From the cell containing the given text, extract its center point as (X, Y) coordinate. 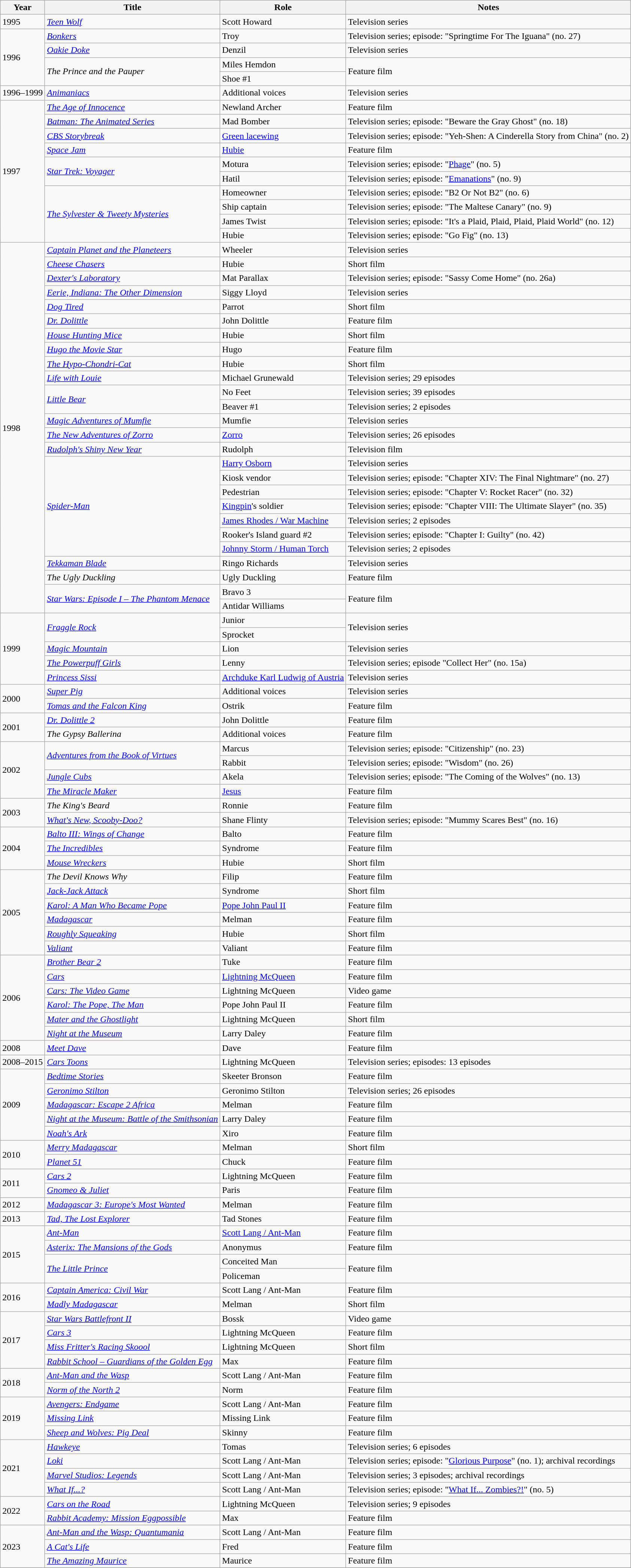
Television series; episode: "Citizenship" (no. 23) (488, 748)
Roughly Squeaking (133, 934)
The Hypo-Chondri-Cat (133, 364)
2023 (22, 1546)
Rabbit Academy: Mission Eggpossible (133, 1518)
James Twist (283, 221)
Green lacewing (283, 136)
Night at the Museum (133, 1033)
Merry Madagascar (133, 1148)
Rudolph's Shiny New Year (133, 449)
Lenny (283, 663)
Notes (488, 7)
Madly Madagascar (133, 1304)
Little Bear (133, 399)
Hatil (283, 179)
Television series; episode: "Chapter VIII: The Ultimate Slayer" (no. 35) (488, 506)
Star Trek: Voyager (133, 171)
Ostrik (283, 706)
Television series; episode: "It's a Plaid, Plaid, Plaid, Plaid World" (no. 12) (488, 221)
Hawkeye (133, 1447)
2021 (22, 1468)
Anonymus (283, 1247)
The Incredibles (133, 848)
1998 (22, 428)
Shane Flinty (283, 820)
Magic Adventures of Mumfie (133, 421)
2012 (22, 1204)
Television series; episode: "Wisdom" (no. 26) (488, 763)
Dog Tired (133, 307)
Life with Louie (133, 378)
Shoe #1 (283, 79)
Marvel Studios: Legends (133, 1475)
Bossk (283, 1318)
Television series; episode: "Chapter XIV: The Final Nightmare" (no. 27) (488, 478)
Madagascar: Escape 2 Africa (133, 1105)
Madagascar 3: Europe's Most Wanted (133, 1204)
Eerie, Indiana: The Other Dimension (133, 292)
Xiro (283, 1133)
Parrot (283, 307)
Ringo Richards (283, 563)
Dexter's Laboratory (133, 278)
Year (22, 7)
1997 (22, 171)
1996–1999 (22, 93)
The Powerpuff Girls (133, 663)
CBS Storybreak (133, 136)
Ant-Man and the Wasp: Quantumania (133, 1532)
Ronnie (283, 805)
Tomas (283, 1447)
The Gypsy Ballerina (133, 734)
Television series; episode: "The Maltese Canary" (no. 9) (488, 207)
Television series; episode: "Beware the Gray Ghost" (no. 18) (488, 121)
A Cat's Life (133, 1547)
2005 (22, 912)
1995 (22, 22)
Cars 3 (133, 1333)
Star Wars Battlefront II (133, 1318)
Television series; episode: "Emanations" (no. 9) (488, 179)
What If...? (133, 1489)
Skinny (283, 1432)
Television series; episode: "Glorious Purpose" (no. 1); archival recordings (488, 1461)
Oakie Doke (133, 50)
Balto (283, 834)
Archduke Karl Ludwig of Austria (283, 677)
2017 (22, 1340)
Ant-Man and the Wasp (133, 1376)
Television series; 3 episodes; archival recordings (488, 1475)
2019 (22, 1418)
Norm of the North 2 (133, 1390)
1999 (22, 648)
Rabbit School – Guardians of the Golden Egg (133, 1361)
Cars: The Video Game (133, 991)
Filip (283, 877)
2010 (22, 1155)
Magic Mountain (133, 649)
Kiosk vendor (283, 478)
Policeman (283, 1276)
Brother Bear 2 (133, 962)
Tekkaman Blade (133, 563)
Television series; episode: "Go Fig" (no. 13) (488, 235)
Miss Fritter's Racing Skoool (133, 1347)
2008 (22, 1048)
Television series; episode: "Springtime For The Iguana" (no. 27) (488, 36)
Television series; episode: "Sassy Come Home" (no. 26a) (488, 278)
Tuke (283, 962)
Television series; 9 episodes (488, 1504)
Captain Planet and the Planeteers (133, 250)
Mouse Wreckers (133, 862)
Akela (283, 777)
Adventures from the Book of Virtues (133, 756)
The Sylvester & Tweety Mysteries (133, 214)
Cheese Chasers (133, 264)
Mat Parallax (283, 278)
Karol: The Pope, The Man (133, 1005)
Television series; episodes: 13 episodes (488, 1062)
Gnomeo & Juliet (133, 1190)
Miles Hemdon (283, 64)
What's New, Scooby-Doo? (133, 820)
Television series; episode: "Yeh-Shen: A Cinderella Story from China" (no. 2) (488, 136)
Star Wars: Episode I – The Phantom Menace (133, 599)
Lion (283, 649)
2003 (22, 812)
Television series; episode: "B2 Or Not B2" (no. 6) (488, 193)
Rooker's Island guard #2 (283, 535)
Cars 2 (133, 1176)
2022 (22, 1511)
Television series; 6 episodes (488, 1447)
Television series; episode: "Phage" (no. 5) (488, 164)
Spider-Man (133, 506)
Fraggle Rock (133, 627)
Asterix: The Mansions of the Gods (133, 1247)
Junior (283, 620)
Meet Dave (133, 1048)
Hugo the Movie Star (133, 349)
Batman: The Animated Series (133, 121)
Rudolph (283, 449)
The New Adventures of Zorro (133, 435)
Television series; episode: "What If... Zombies?!" (no. 5) (488, 1489)
Paris (283, 1190)
Role (283, 7)
Jungle Cubs (133, 777)
The Age of Innocence (133, 107)
Rabbit (283, 763)
Dr. Dolittle (133, 321)
2011 (22, 1183)
Zorro (283, 435)
Skeeter Bronson (283, 1076)
Cars (133, 976)
Madagascar (133, 920)
2002 (22, 770)
Television series; episode: "Chapter I: Guilty" (no. 42) (488, 535)
The Amazing Maurice (133, 1561)
Mad Bomber (283, 121)
Ship captain (283, 207)
Conceited Man (283, 1261)
Television series; episode: "Chapter V: Rocket Racer" (no. 32) (488, 492)
Noah's Ark (133, 1133)
Homeowner (283, 193)
Denzil (283, 50)
2018 (22, 1383)
Michael Grunewald (283, 378)
Title (133, 7)
Jesus (283, 791)
2001 (22, 727)
Super Pig (133, 692)
Ugly Duckling (283, 577)
Dave (283, 1048)
Television series; 29 episodes (488, 378)
Norm (283, 1390)
The Prince and the Pauper (133, 72)
Cars Toons (133, 1062)
James Rhodes / War Machine (283, 520)
Planet 51 (133, 1162)
Newland Archer (283, 107)
Beaver #1 (283, 406)
Cars on the Road (133, 1504)
Marcus (283, 748)
Space Jam (133, 150)
2009 (22, 1104)
Johnny Storm / Human Torch (283, 549)
Captain America: Civil War (133, 1290)
2016 (22, 1297)
Bonkers (133, 36)
Bedtime Stories (133, 1076)
Television film (488, 449)
Television series; episode "Collect Her" (no. 15a) (488, 663)
Night at the Museum: Battle of the Smithsonian (133, 1119)
Teen Wolf (133, 22)
2013 (22, 1219)
Avengers: Endgame (133, 1404)
Television series; episode: "The Coming of the Wolves" (no. 13) (488, 777)
Animaniacs (133, 93)
Pedestrian (283, 492)
Antidar Williams (283, 606)
Mumfie (283, 421)
No Feet (283, 392)
Siggy Lloyd (283, 292)
Tomas and the Falcon King (133, 706)
Television series; episode: "Mummy Scares Best" (no. 16) (488, 820)
Karol: A Man Who Became Pope (133, 905)
Maurice (283, 1561)
Ant-Man (133, 1233)
Troy (283, 36)
Kingpin's soldier (283, 506)
Bravo 3 (283, 592)
The Miracle Maker (133, 791)
Tad, The Lost Explorer (133, 1219)
1996 (22, 57)
Television series; 39 episodes (488, 392)
Harry Osborn (283, 464)
2008–2015 (22, 1062)
2000 (22, 699)
The Little Prince (133, 1268)
Hugo (283, 349)
Wheeler (283, 250)
Chuck (283, 1162)
Balto III: Wings of Change (133, 834)
Scott Howard (283, 22)
Sprocket (283, 635)
2006 (22, 998)
Loki (133, 1461)
Fred (283, 1547)
Dr. Dolittle 2 (133, 720)
The Ugly Duckling (133, 577)
Motura (283, 164)
Mater and the Ghostlight (133, 1019)
Tad Stones (283, 1219)
House Hunting Mice (133, 335)
2015 (22, 1254)
2004 (22, 848)
Jack-Jack Attack (133, 891)
Princess Sissi (133, 677)
The King's Beard (133, 805)
Sheep and Wolves: Pig Deal (133, 1432)
The Devil Knows Why (133, 877)
